Capture the cell that displays the provided text and extract its [X, Y] central coordinate. 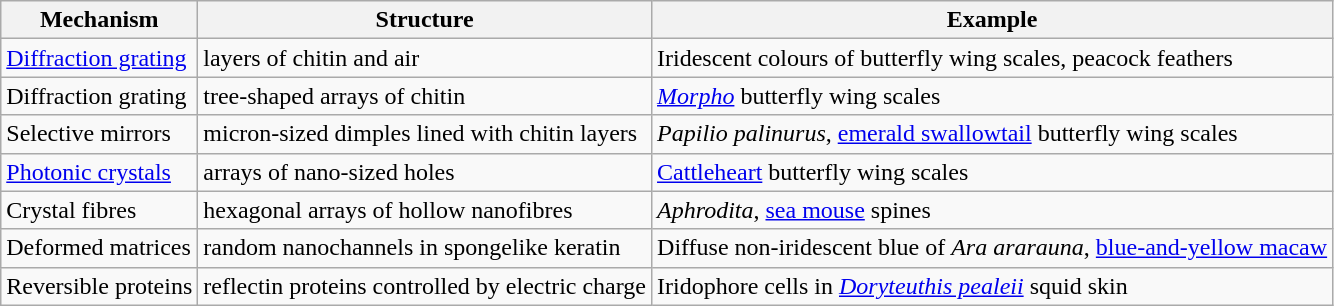
arrays of nano-sized holes [425, 172]
tree-shaped arrays of chitin [425, 96]
micron-sized dimples lined with chitin layers [425, 134]
Photonic crystals [100, 172]
Structure [425, 20]
Iridescent colours of butterfly wing scales, peacock feathers [992, 58]
layers of chitin and air [425, 58]
Papilio palinurus, emerald swallowtail butterfly wing scales [992, 134]
reflectin proteins controlled by electric charge [425, 286]
Mechanism [100, 20]
Selective mirrors [100, 134]
Reversible proteins [100, 286]
random nanochannels in spongelike keratin [425, 248]
hexagonal arrays of hollow nanofibres [425, 210]
Morpho butterfly wing scales [992, 96]
Cattleheart butterfly wing scales [992, 172]
Crystal fibres [100, 210]
Diffuse non-iridescent blue of Ara ararauna, blue-and-yellow macaw [992, 248]
Example [992, 20]
Aphrodita, sea mouse spines [992, 210]
Iridophore cells in Doryteuthis pealeii squid skin [992, 286]
Deformed matrices [100, 248]
